Return [X, Y] of the center of cell containing provided text 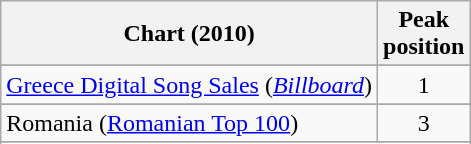
3 [424, 123]
Greece Digital Song Sales (Billboard) [190, 85]
Chart (2010) [190, 34]
Peakposition [424, 34]
1 [424, 85]
Romania (Romanian Top 100) [190, 123]
